For the text-containing cell, return its midpoint in [X, Y] coordinate format. 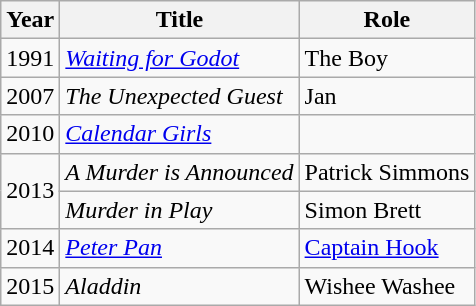
Captain Hook [387, 248]
Waiting for Godot [180, 58]
Title [180, 20]
Wishee Washee [387, 286]
2015 [30, 286]
Simon Brett [387, 210]
The Boy [387, 58]
The Unexpected Guest [180, 96]
Calendar Girls [180, 134]
Role [387, 20]
Jan [387, 96]
1991 [30, 58]
Year [30, 20]
A Murder is Announced [180, 172]
Patrick Simmons [387, 172]
2007 [30, 96]
2013 [30, 191]
2010 [30, 134]
Peter Pan [180, 248]
2014 [30, 248]
Murder in Play [180, 210]
Aladdin [180, 286]
